Detect which cell encompasses the target text, then output its (X, Y) center coordinate. 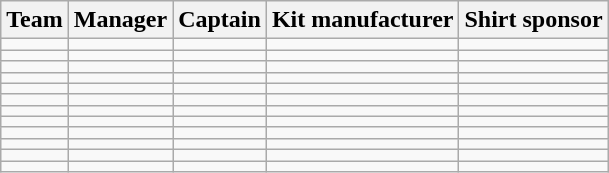
Kit manufacturer (362, 20)
Shirt sponsor (534, 20)
Manager (120, 20)
Captain (220, 20)
Team (35, 20)
